For the text-containing cell, return its midpoint in (X, Y) coordinate format. 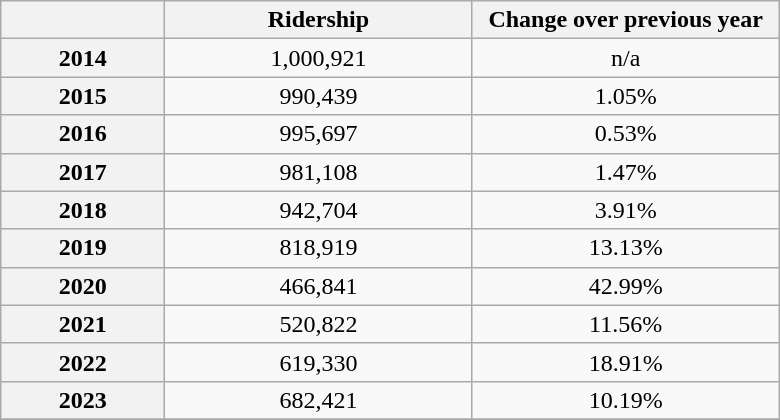
2022 (83, 362)
466,841 (318, 286)
42.99% (626, 286)
2020 (83, 286)
18.91% (626, 362)
10.19% (626, 400)
2017 (83, 172)
Ridership (318, 20)
520,822 (318, 324)
682,421 (318, 400)
3.91% (626, 210)
818,919 (318, 248)
11.56% (626, 324)
2023 (83, 400)
995,697 (318, 134)
2015 (83, 96)
2018 (83, 210)
n/a (626, 58)
0.53% (626, 134)
2021 (83, 324)
2019 (83, 248)
990,439 (318, 96)
942,704 (318, 210)
13.13% (626, 248)
2014 (83, 58)
1.47% (626, 172)
Change over previous year (626, 20)
2016 (83, 134)
1,000,921 (318, 58)
619,330 (318, 362)
1.05% (626, 96)
981,108 (318, 172)
